Return the (x, y) coordinate for the center point of the cell that contains the specified text.  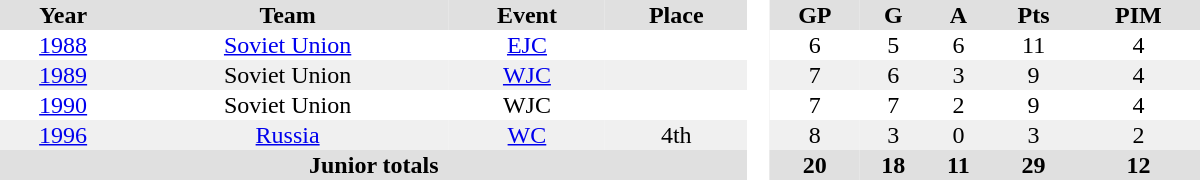
WC (527, 135)
29 (1034, 165)
1988 (63, 45)
1996 (63, 135)
Team (288, 15)
Junior totals (374, 165)
4th (676, 135)
1989 (63, 75)
18 (894, 165)
EJC (527, 45)
1990 (63, 105)
GP (815, 15)
Year (63, 15)
Place (676, 15)
8 (815, 135)
Event (527, 15)
A (959, 15)
12 (1138, 165)
G (894, 15)
5 (894, 45)
20 (815, 165)
Russia (288, 135)
Pts (1034, 15)
0 (959, 135)
PIM (1138, 15)
